Extract the (x, y) coordinate from the center of the cell holding the provided text.  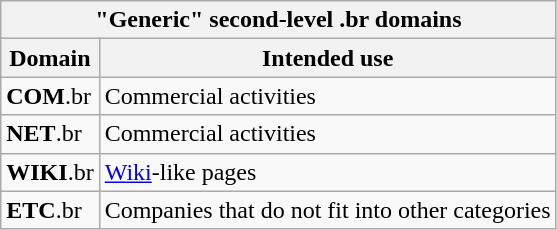
COM.br (50, 96)
"Generic" second-level .br domains (278, 20)
Domain (50, 58)
Intended use (328, 58)
Wiki-like pages (328, 172)
Companies that do not fit into other categories (328, 210)
ETC.br (50, 210)
NET.br (50, 134)
WIKI.br (50, 172)
